Extract the [x, y] coordinate from the center of the cell holding the provided text.  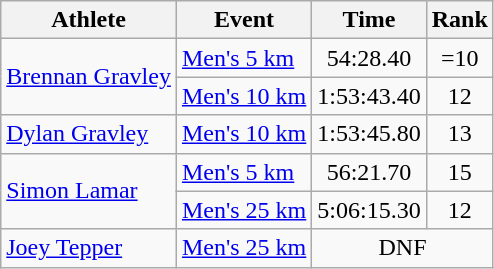
15 [460, 172]
5:06:15.30 [369, 210]
1:53:45.80 [369, 134]
Simon Lamar [89, 191]
Dylan Gravley [89, 134]
1:53:43.40 [369, 96]
Brennan Gravley [89, 77]
=10 [460, 58]
56:21.70 [369, 172]
Joey Tepper [89, 248]
Rank [460, 20]
Time [369, 20]
54:28.40 [369, 58]
13 [460, 134]
Event [244, 20]
DNF [403, 248]
Athlete [89, 20]
